Search for the cell housing the specified text and yield its (X, Y) center coordinate. 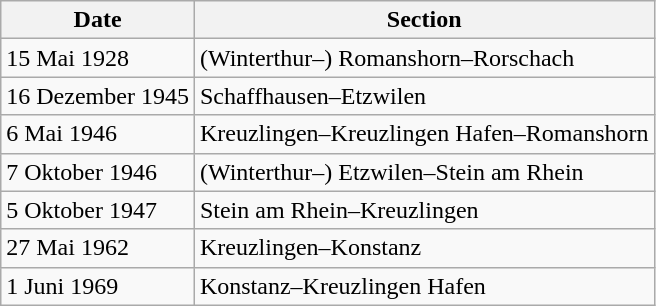
1 Juni 1969 (98, 286)
Kreuzlingen–Kreuzlingen Hafen–Romanshorn (424, 134)
7 Oktober 1946 (98, 172)
(Winterthur–) Etzwilen–Stein am Rhein (424, 172)
(Winterthur–) Romanshorn–Rorschach (424, 58)
15 Mai 1928 (98, 58)
Schaffhausen–Etzwilen (424, 96)
Section (424, 20)
Konstanz–Kreuzlingen Hafen (424, 286)
16 Dezember 1945 (98, 96)
6 Mai 1946 (98, 134)
5 Oktober 1947 (98, 210)
Stein am Rhein–Kreuzlingen (424, 210)
Kreuzlingen–Konstanz (424, 248)
27 Mai 1962 (98, 248)
Date (98, 20)
